Scan for the cell matching the given text and deliver its [x, y] coordinate at center. 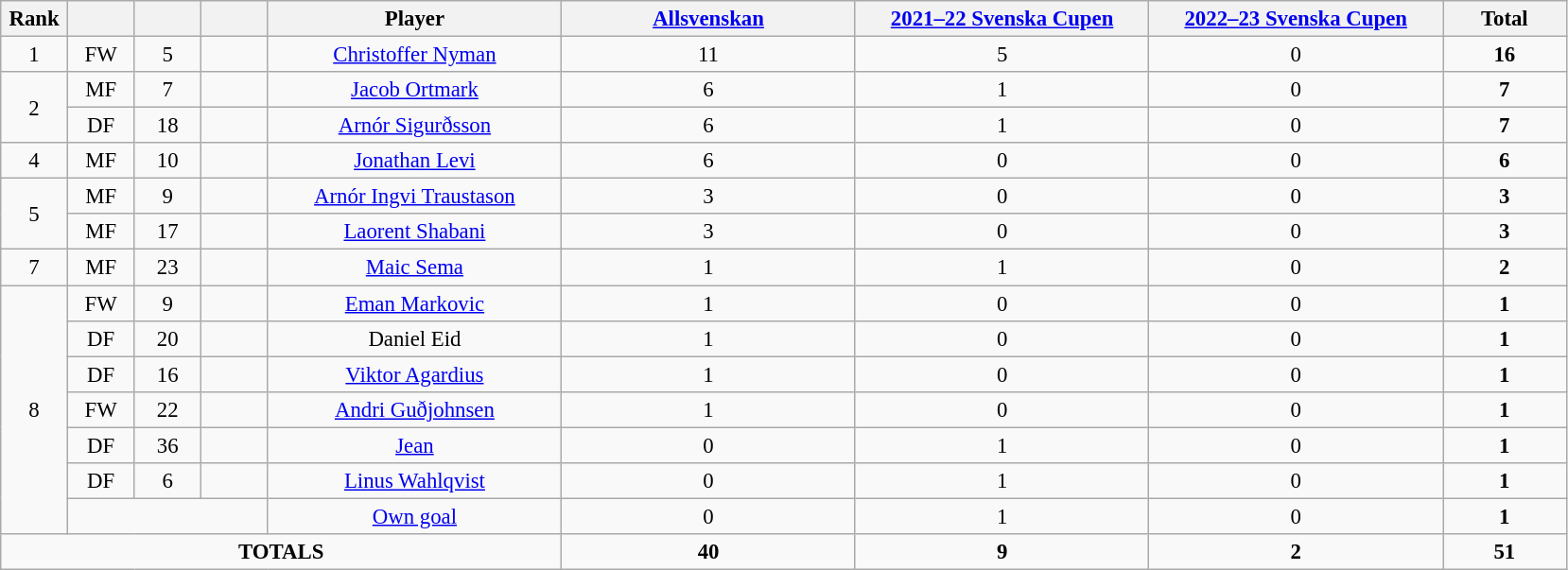
Own goal [414, 516]
17 [168, 232]
Daniel Eid [414, 338]
22 [168, 409]
10 [168, 161]
23 [168, 268]
Jean [414, 445]
Allsvenskan [709, 19]
Total [1506, 19]
TOTALS [282, 552]
Player [414, 19]
Jonathan Levi [414, 161]
Arnór Ingvi Traustason [414, 197]
20 [168, 338]
2021–22 Svenska Cupen [1002, 19]
18 [168, 126]
2022–23 Svenska Cupen [1296, 19]
Laorent Shabani [414, 232]
Viktor Agardius [414, 374]
Arnór Sigurðsson [414, 126]
Rank [34, 19]
Andri Guðjohnsen [414, 409]
51 [1506, 552]
40 [709, 552]
Christoffer Nyman [414, 55]
Linus Wahlqvist [414, 481]
8 [34, 410]
36 [168, 445]
Maic Sema [414, 268]
Jacob Ortmark [414, 90]
Eman Markovic [414, 303]
11 [709, 55]
4 [34, 161]
